Search for the cell housing the specified text and yield its (x, y) center coordinate. 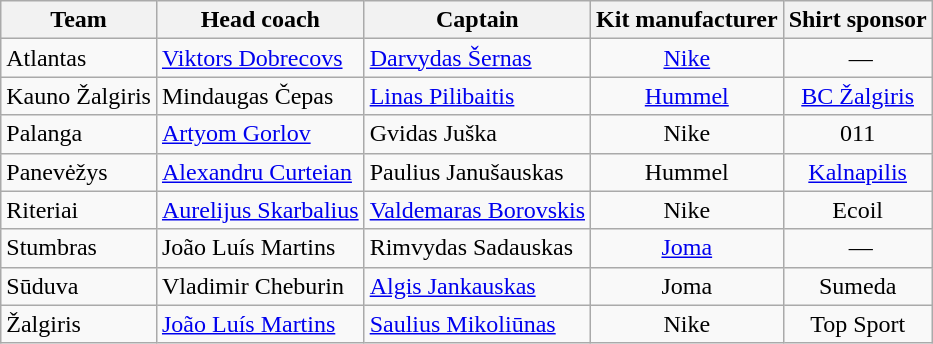
Riteriai (79, 210)
Kalnapilis (858, 172)
Valdemaras Borovskis (477, 210)
Paulius Janušauskas (477, 172)
Stumbras (79, 248)
Rimvydas Sadauskas (477, 248)
Panevėžys (79, 172)
Aurelijus Skarbalius (260, 210)
Žalgiris (79, 324)
Sumeda (858, 286)
Darvydas Šernas (477, 58)
Ecoil (858, 210)
Atlantas (79, 58)
Palanga (79, 134)
Algis Jankauskas (477, 286)
Viktors Dobrecovs (260, 58)
Shirt sponsor (858, 20)
BC Žalgiris (858, 96)
Kit manufacturer (688, 20)
Top Sport (858, 324)
Captain (477, 20)
Head coach (260, 20)
Gvidas Juška (477, 134)
Linas Pilibaitis (477, 96)
Sūduva (79, 286)
Kauno Žalgiris (79, 96)
Saulius Mikoliūnas (477, 324)
011 (858, 134)
Mindaugas Čepas (260, 96)
Team (79, 20)
Artyom Gorlov (260, 134)
Alexandru Curteian (260, 172)
Vladimir Cheburin (260, 286)
